Determine the [X, Y] coordinate at the center of the cell enclosing the given text.  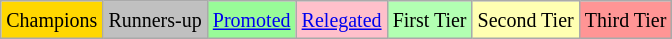
Champions [52, 20]
First Tier [430, 20]
Runners-up [155, 20]
Third Tier [626, 20]
Second Tier [526, 20]
Promoted [252, 20]
Relegated [342, 20]
